Return [x, y] of the center of cell containing provided text 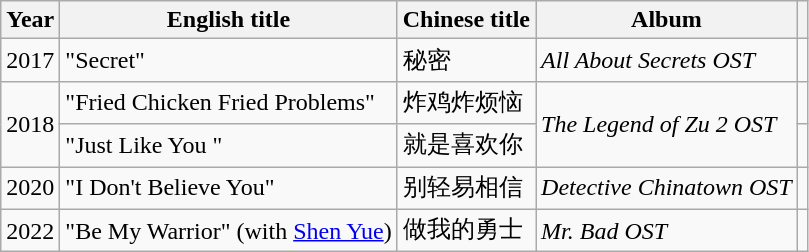
2020 [30, 188]
秘密 [466, 60]
English title [228, 20]
"Fried Chicken Fried Problems" [228, 102]
2022 [30, 230]
The Legend of Zu 2 OST [667, 124]
"Be My Warrior" (with Shen Yue) [228, 230]
"Secret" [228, 60]
Chinese title [466, 20]
2018 [30, 124]
Album [667, 20]
炸鸡炸烦恼 [466, 102]
别轻易相信 [466, 188]
Mr. Bad OST [667, 230]
"Just Like You " [228, 146]
就是喜欢你 [466, 146]
Detective Chinatown OST [667, 188]
Year [30, 20]
All About Secrets OST [667, 60]
2017 [30, 60]
"I Don't Believe You" [228, 188]
做我的勇士 [466, 230]
